Pinpoint the cell where the given text exists, returning its (x, y) midpoint coordinate. 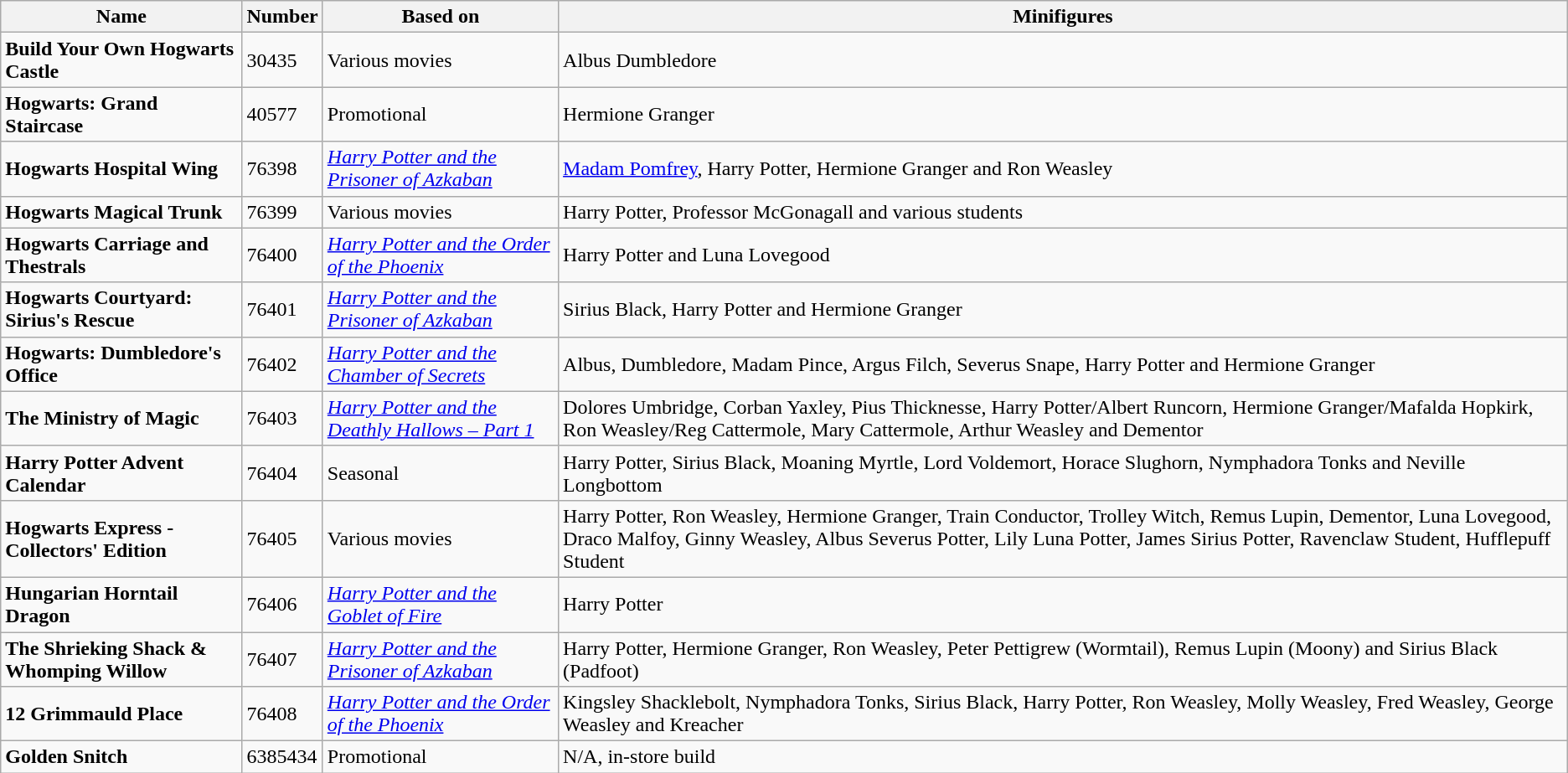
Sirius Black, Harry Potter and Hermione Granger (1064, 310)
Based on (441, 17)
30435 (282, 60)
Harry Potter and the Goblet of Fire (441, 605)
76398 (282, 169)
Harry Potter and the Chamber of Secrets (441, 363)
Harry Potter, Hermione Granger, Ron Weasley, Peter Pettigrew (Wormtail), Remus Lupin (Moony) and Sirius Black (Padfoot) (1064, 658)
Minifigures (1064, 17)
N/A, in-store build (1064, 757)
Hermione Granger (1064, 114)
Harry Potter, Sirius Black, Moaning Myrtle, Lord Voldemort, Horace Slughorn, Nymphadora Tonks and Neville Longbottom (1064, 472)
The Ministry of Magic (121, 419)
Hogwarts Courtyard: Sirius's Rescue (121, 310)
76404 (282, 472)
Harry Potter (1064, 605)
Kingsley Shacklebolt, Nymphadora Tonks, Sirius Black, Harry Potter, Ron Weasley, Molly Weasley, Fred Weasley, George Weasley and Kreacher (1064, 714)
Madam Pomfrey, Harry Potter, Hermione Granger and Ron Weasley (1064, 169)
Name (121, 17)
Hogwarts Carriage and Thestrals (121, 255)
Harry Potter, Professor McGonagall and various students (1064, 212)
76405 (282, 539)
The Shrieking Shack & Whomping Willow (121, 658)
Harry Potter and Luna Lovegood (1064, 255)
76401 (282, 310)
Hogwarts Express - Collectors' Edition (121, 539)
76408 (282, 714)
Hogwarts Magical Trunk (121, 212)
Hogwarts Hospital Wing (121, 169)
76402 (282, 363)
Hungarian Horntail Dragon (121, 605)
Hogwarts: Dumbledore's Office (121, 363)
76406 (282, 605)
76400 (282, 255)
Seasonal (441, 472)
76407 (282, 658)
Harry Potter and the Deathly Hallows – Part 1 (441, 419)
76399 (282, 212)
Harry Potter Advent Calendar (121, 472)
Hogwarts: Grand Staircase (121, 114)
Albus, Dumbledore, Madam Pince, Argus Filch, Severus Snape, Harry Potter and Hermione Granger (1064, 363)
40577 (282, 114)
Number (282, 17)
Golden Snitch (121, 757)
Build Your Own Hogwarts Castle (121, 60)
Albus Dumbledore (1064, 60)
12 Grimmauld Place (121, 714)
6385434 (282, 757)
76403 (282, 419)
